Capture the cell that displays the provided text and extract its [X, Y] central coordinate. 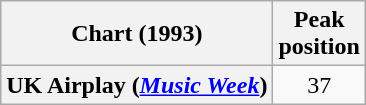
UK Airplay (Music Week) [137, 85]
Chart (1993) [137, 34]
37 [319, 85]
Peakposition [319, 34]
